Provide the [x, y] coordinate of the cell's center where the given text is located.  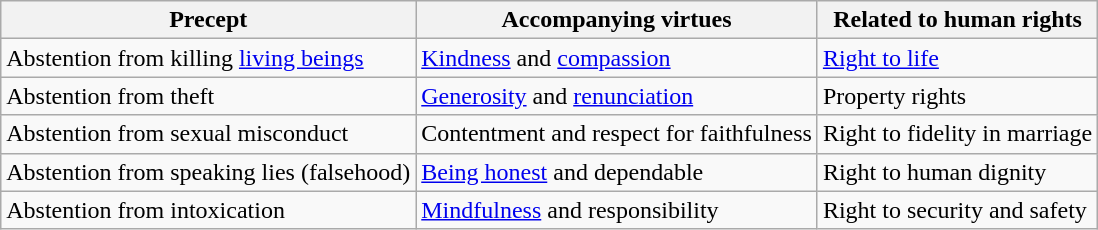
Precept [208, 20]
Kindness and compassion [617, 58]
Property rights [957, 96]
Abstention from sexual misconduct [208, 134]
Mindfulness and responsibility [617, 210]
Accompanying virtues [617, 20]
Abstention from killing living beings [208, 58]
Related to human rights [957, 20]
Right to life [957, 58]
Generosity and renunciation [617, 96]
Abstention from intoxication [208, 210]
Right to fidelity in marriage [957, 134]
Abstention from speaking lies (falsehood) [208, 172]
Being honest and dependable [617, 172]
Right to human dignity [957, 172]
Right to security and safety [957, 210]
Contentment and respect for faithfulness [617, 134]
Abstention from theft [208, 96]
